Search for the cell housing the specified text and yield its (x, y) center coordinate. 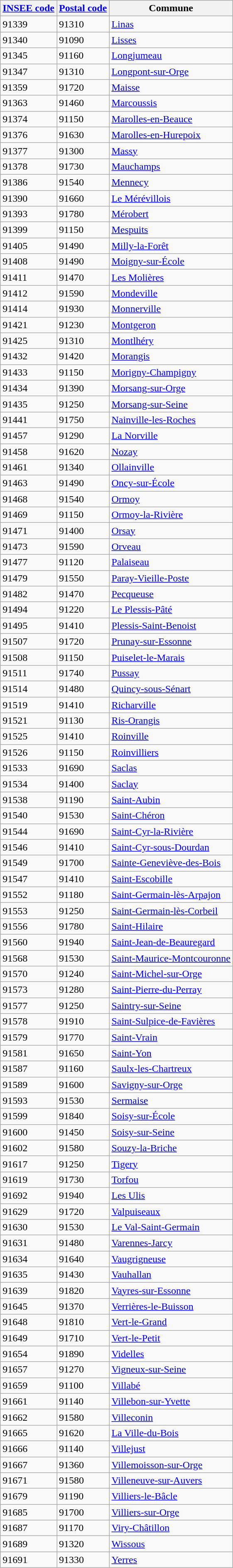
Les Ulis (171, 1195)
Yerres (171, 1560)
91290 (83, 435)
Savigny-sur-Orge (171, 1085)
Saclay (171, 784)
Oncy-sur-École (171, 483)
Pussay (171, 673)
91550 (83, 578)
91645 (29, 1306)
91399 (29, 230)
91270 (83, 1370)
Le Val-Saint-Germain (171, 1227)
91469 (29, 515)
91570 (29, 974)
91460 (83, 103)
91710 (83, 1338)
Saint-Vrain (171, 1037)
Vert-le-Grand (171, 1322)
91770 (83, 1037)
91619 (29, 1180)
Saint-Chéron (171, 816)
91671 (29, 1481)
91573 (29, 990)
91593 (29, 1101)
91533 (29, 768)
91665 (29, 1433)
Saint-Germain-lès-Arpajon (171, 895)
Mauchamps (171, 166)
Orveau (171, 547)
91412 (29, 293)
Saint-Yon (171, 1053)
Pecqueuse (171, 594)
Tigery (171, 1164)
91552 (29, 895)
91450 (83, 1132)
Mennecy (171, 182)
91507 (29, 641)
91511 (29, 673)
91635 (29, 1275)
91544 (29, 831)
91840 (83, 1116)
91538 (29, 800)
91599 (29, 1116)
Mondeville (171, 293)
Longpont-sur-Orge (171, 72)
91421 (29, 325)
Morangis (171, 356)
91435 (29, 404)
Saint-Pierre-du-Perray (171, 990)
91546 (29, 847)
91634 (29, 1259)
91750 (83, 420)
91420 (83, 356)
Vert-le-Petit (171, 1338)
Vigneux-sur-Seine (171, 1370)
Puiselet-le-Marais (171, 657)
Ollainville (171, 467)
91411 (29, 277)
Morigny-Champigny (171, 372)
Les Molières (171, 277)
Milly-la-Forêt (171, 246)
Le Mérévillois (171, 198)
91180 (83, 895)
Ris-Orangis (171, 721)
91458 (29, 451)
91667 (29, 1464)
INSEE code (29, 8)
91430 (83, 1275)
91441 (29, 420)
91568 (29, 958)
Torfou (171, 1180)
91280 (83, 990)
91810 (83, 1322)
Marcoussis (171, 103)
91386 (29, 182)
91890 (83, 1354)
91463 (29, 483)
91482 (29, 594)
91660 (83, 198)
Villejust (171, 1449)
Mespuits (171, 230)
91471 (29, 531)
Saint-Sulpice-de-Favières (171, 1021)
91589 (29, 1085)
91473 (29, 547)
Saint-Escobille (171, 879)
91577 (29, 1006)
91090 (83, 40)
91494 (29, 610)
Vauhallan (171, 1275)
Villebon-sur-Yvette (171, 1401)
Valpuiseaux (171, 1212)
Orsay (171, 531)
91363 (29, 103)
91300 (83, 151)
91360 (83, 1464)
Quincy-sous-Sénart (171, 689)
Villeconin (171, 1417)
Vaugrigneuse (171, 1259)
Villiers-le-Bâcle (171, 1496)
Maisse (171, 87)
91631 (29, 1243)
Soisy-sur-Seine (171, 1132)
91405 (29, 246)
Longjumeau (171, 56)
Verrières-le-Buisson (171, 1306)
91639 (29, 1291)
Paray-Vieille-Poste (171, 578)
Linas (171, 24)
Saint-Cyr-sous-Dourdan (171, 847)
Postal code (83, 8)
Villiers-sur-Orge (171, 1512)
Monnerville (171, 309)
Saint-Germain-lès-Corbeil (171, 910)
91648 (29, 1322)
91587 (29, 1069)
Saintry-sur-Seine (171, 1006)
Massy (171, 151)
91461 (29, 467)
91534 (29, 784)
91339 (29, 24)
91479 (29, 578)
91330 (83, 1560)
91468 (29, 499)
Commune (171, 8)
91685 (29, 1512)
91320 (83, 1544)
91433 (29, 372)
91930 (83, 309)
91359 (29, 87)
Richarville (171, 705)
Saint-Cyr-la-Rivière (171, 831)
91347 (29, 72)
91581 (29, 1053)
91434 (29, 388)
91662 (29, 1417)
91659 (29, 1385)
Morsang-sur-Orge (171, 388)
Vayres-sur-Essonne (171, 1291)
Saint-Maurice-Montcouronne (171, 958)
91617 (29, 1164)
91508 (29, 657)
Saint-Michel-sur-Orge (171, 974)
91666 (29, 1449)
91377 (29, 151)
Roinvilliers (171, 752)
91820 (83, 1291)
91130 (83, 721)
Morsang-sur-Seine (171, 404)
91740 (83, 673)
Moigny-sur-École (171, 262)
91910 (83, 1021)
91679 (29, 1496)
91374 (29, 119)
Saint-Aubin (171, 800)
91560 (29, 942)
91692 (29, 1195)
Nainville-les-Roches (171, 420)
Soisy-sur-École (171, 1116)
Wissous (171, 1544)
91408 (29, 262)
91687 (29, 1528)
91378 (29, 166)
Plessis-Saint-Benoist (171, 626)
Roinville (171, 737)
91170 (83, 1528)
Saint-Jean-de-Beauregard (171, 942)
91654 (29, 1354)
91549 (29, 863)
91579 (29, 1037)
Villemoisson-sur-Orge (171, 1464)
Viry-Châtillon (171, 1528)
Le Plessis-Pâté (171, 610)
Sainte-Geneviève-des-Bois (171, 863)
Palaiseau (171, 562)
Marolles-en-Beauce (171, 119)
91649 (29, 1338)
91220 (83, 610)
91432 (29, 356)
Varennes-Jarcy (171, 1243)
91376 (29, 135)
Marolles-en-Hurepoix (171, 135)
Montgeron (171, 325)
Saclas (171, 768)
91689 (29, 1544)
Montlhéry (171, 341)
91345 (29, 56)
91393 (29, 214)
La Ville-du-Bois (171, 1433)
Villeneuve-sur-Auvers (171, 1481)
Saint-Hilaire (171, 926)
91457 (29, 435)
Souzy-la-Briche (171, 1148)
91370 (83, 1306)
Videlles (171, 1354)
Sermaise (171, 1101)
91519 (29, 705)
91657 (29, 1370)
91525 (29, 737)
La Norville (171, 435)
Ormoy-la-Rivière (171, 515)
91230 (83, 325)
91100 (83, 1385)
91495 (29, 626)
91477 (29, 562)
91691 (29, 1560)
91414 (29, 309)
Villabé (171, 1385)
91661 (29, 1401)
91640 (83, 1259)
91514 (29, 689)
Lisses (171, 40)
Prunay-sur-Essonne (171, 641)
91556 (29, 926)
Nozay (171, 451)
91547 (29, 879)
91602 (29, 1148)
Mérobert (171, 214)
91120 (83, 562)
91240 (83, 974)
91578 (29, 1021)
91521 (29, 721)
91650 (83, 1053)
91629 (29, 1212)
91526 (29, 752)
91425 (29, 341)
Saulx-les-Chartreux (171, 1069)
91553 (29, 910)
Ormoy (171, 499)
